Scan for the cell matching the given text and deliver its [x, y] coordinate at center. 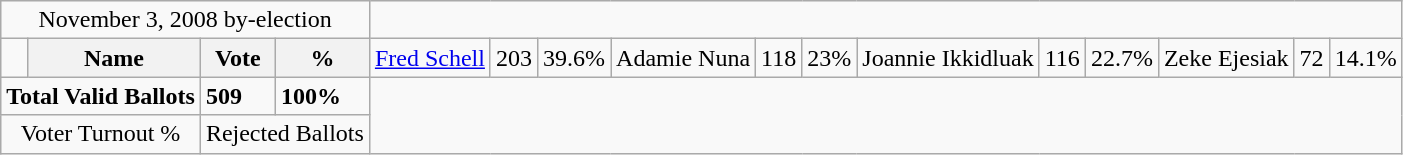
100% [322, 96]
72 [1312, 58]
Adamie Nuna [684, 58]
November 3, 2008 by-election [186, 20]
Name [114, 58]
23% [830, 58]
509 [238, 96]
Vote [238, 58]
118 [779, 58]
Zeke Ejesiak [1226, 58]
Voter Turnout % [101, 134]
Rejected Ballots [284, 134]
39.6% [574, 58]
Joannie Ikkidluak [948, 58]
22.7% [1122, 58]
203 [514, 58]
116 [1062, 58]
% [322, 58]
14.1% [1366, 58]
Total Valid Ballots [101, 96]
Fred Schell [430, 58]
